Scan for the cell matching the given text and deliver its (X, Y) coordinate at center. 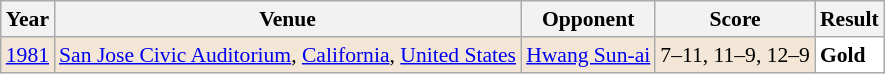
1981 (28, 55)
7–11, 11–9, 12–9 (735, 55)
Gold (850, 55)
Year (28, 19)
San Jose Civic Auditorium, California, United States (288, 55)
Opponent (588, 19)
Result (850, 19)
Venue (288, 19)
Score (735, 19)
Hwang Sun-ai (588, 55)
